Return the [x, y] coordinate for the center point of the cell that contains the specified text.  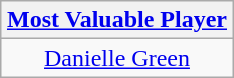
Danielle Green [116, 58]
Most Valuable Player [116, 20]
